Scan for the cell matching the given text and deliver its (X, Y) coordinate at center. 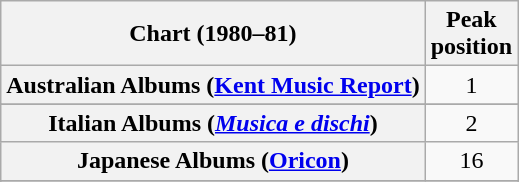
Italian Albums (Musica e dischi) (213, 123)
1 (471, 85)
Australian Albums (Kent Music Report) (213, 85)
Peakposition (471, 34)
Chart (1980–81) (213, 34)
2 (471, 123)
Japanese Albums (Oricon) (213, 161)
16 (471, 161)
